Output the (X, Y) coordinate of the center of the cell containing the given text.  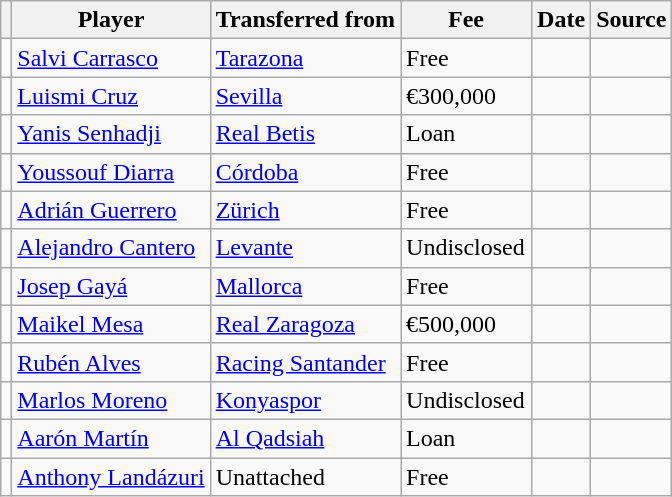
Alejandro Cantero (111, 248)
Tarazona (305, 58)
Rubén Alves (111, 362)
Anthony Landázuri (111, 477)
Al Qadsiah (305, 438)
€500,000 (466, 324)
Racing Santander (305, 362)
Sevilla (305, 96)
Salvi Carrasco (111, 58)
Date (562, 20)
Aarón Martín (111, 438)
Player (111, 20)
€300,000 (466, 96)
Mallorca (305, 286)
Levante (305, 248)
Josep Gayá (111, 286)
Youssouf Diarra (111, 172)
Real Betis (305, 134)
Real Zaragoza (305, 324)
Konyaspor (305, 400)
Fee (466, 20)
Córdoba (305, 172)
Source (632, 20)
Luismi Cruz (111, 96)
Maikel Mesa (111, 324)
Adrián Guerrero (111, 210)
Transferred from (305, 20)
Marlos Moreno (111, 400)
Yanis Senhadji (111, 134)
Zürich (305, 210)
Unattached (305, 477)
